Detect which cell encompasses the target text, then output its (x, y) center coordinate. 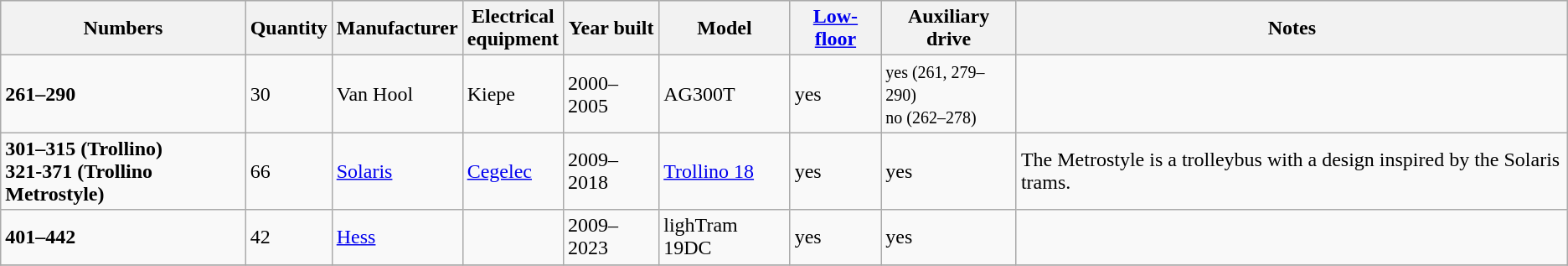
Van Hool (397, 94)
Model (725, 29)
Year built (611, 29)
Auxiliary drive (949, 29)
401–442 (123, 237)
301–315 (Trollino) 321-371 (Trollino Metrostyle) (123, 171)
Numbers (123, 29)
Solaris (397, 171)
The Metrostyle is a trolleybus with a design inspired by the Solaris trams. (1292, 171)
Manufacturer (397, 29)
Cegelec (513, 171)
42 (288, 237)
30 (288, 94)
Trollino 18 (725, 171)
2009–2018 (611, 171)
Quantity (288, 29)
Kiepe (513, 94)
Hess (397, 237)
Notes (1292, 29)
Electricalequipment (513, 29)
66 (288, 171)
AG300T (725, 94)
2000–2005 (611, 94)
yes (261, 279–290) no (262–278) (949, 94)
2009–2023 (611, 237)
lighTram 19DC (725, 237)
Low-floor (836, 29)
261–290 (123, 94)
